Locate the cell with the specified text and output its [x, y] center coordinate. 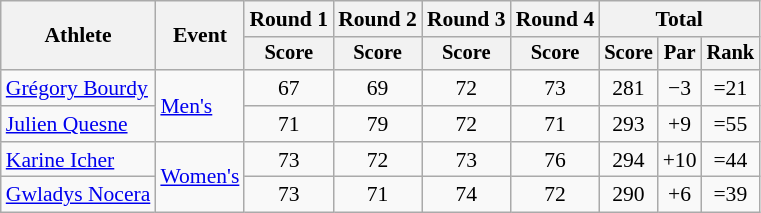
Julien Quesne [78, 124]
67 [288, 88]
76 [556, 160]
+10 [680, 160]
Round 3 [466, 19]
Grégory Bourdy [78, 88]
Gwladys Nocera [78, 195]
=44 [731, 160]
74 [466, 195]
69 [378, 88]
Round 1 [288, 19]
Event [200, 36]
293 [628, 124]
=21 [731, 88]
Karine Icher [78, 160]
Athlete [78, 36]
281 [628, 88]
290 [628, 195]
294 [628, 160]
=39 [731, 195]
Round 2 [378, 19]
Par [680, 54]
=55 [731, 124]
Total [679, 19]
Round 4 [556, 19]
Women's [200, 178]
−3 [680, 88]
+6 [680, 195]
79 [378, 124]
Rank [731, 54]
Men's [200, 106]
+9 [680, 124]
